Extract the [x, y] coordinate from the center of the cell holding the provided text.  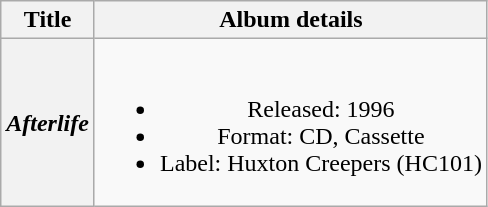
Title [48, 20]
Released: 1996Format: CD, CassetteLabel: Huxton Creepers (HC101) [290, 122]
Album details [290, 20]
Afterlife [48, 122]
